For the text-containing cell, return its midpoint in [x, y] coordinate format. 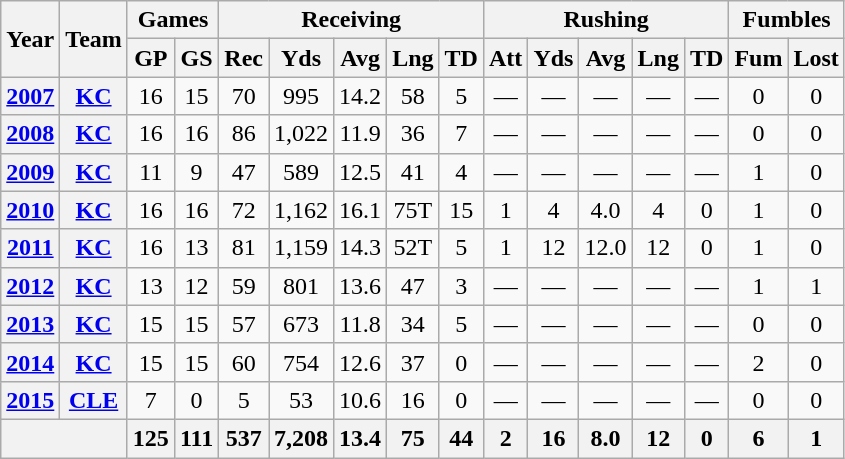
52T [413, 248]
86 [244, 134]
Rec [244, 58]
Games [172, 20]
11.8 [360, 324]
Team [94, 39]
14.2 [360, 96]
34 [413, 324]
111 [196, 438]
GP [150, 58]
754 [302, 362]
801 [302, 286]
Att [505, 58]
CLE [94, 400]
9 [196, 172]
60 [244, 362]
7,208 [302, 438]
4.0 [606, 210]
11 [150, 172]
59 [244, 286]
75T [413, 210]
72 [244, 210]
3 [461, 286]
44 [461, 438]
2008 [30, 134]
12.6 [360, 362]
Receiving [352, 20]
13.4 [360, 438]
16.1 [360, 210]
1,159 [302, 248]
2010 [30, 210]
Fum [758, 58]
125 [150, 438]
673 [302, 324]
Lost [816, 58]
589 [302, 172]
36 [413, 134]
537 [244, 438]
14.3 [360, 248]
2014 [30, 362]
12.0 [606, 248]
2015 [30, 400]
11.9 [360, 134]
53 [302, 400]
41 [413, 172]
58 [413, 96]
2012 [30, 286]
Fumbles [786, 20]
995 [302, 96]
Rushing [606, 20]
70 [244, 96]
1,022 [302, 134]
81 [244, 248]
2013 [30, 324]
2011 [30, 248]
1,162 [302, 210]
Year [30, 39]
8.0 [606, 438]
57 [244, 324]
12.5 [360, 172]
13.6 [360, 286]
2009 [30, 172]
GS [196, 58]
10.6 [360, 400]
37 [413, 362]
2007 [30, 96]
6 [758, 438]
75 [413, 438]
